Detect which cell encompasses the target text, then output its (x, y) center coordinate. 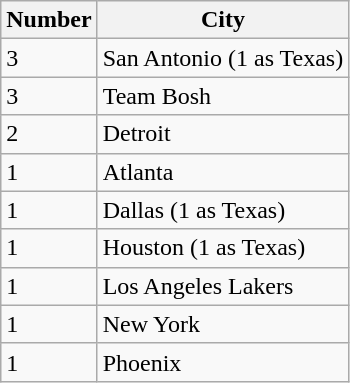
Number (49, 20)
Team Bosh (223, 96)
San Antonio (1 as Texas) (223, 58)
City (223, 20)
Los Angeles Lakers (223, 286)
Phoenix (223, 362)
Houston (1 as Texas) (223, 248)
2 (49, 134)
Detroit (223, 134)
Dallas (1 as Texas) (223, 210)
New York (223, 324)
Atlanta (223, 172)
